Extract the [x, y] coordinate from the center of the cell holding the provided text.  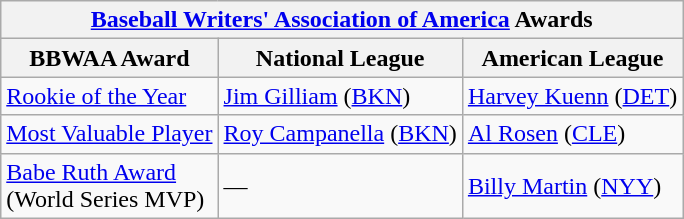
Baseball Writers' Association of America Awards [342, 20]
Most Valuable Player [110, 134]
— [340, 186]
Billy Martin (NYY) [572, 186]
BBWAA Award [110, 58]
Jim Gilliam (BKN) [340, 96]
Roy Campanella (BKN) [340, 134]
Rookie of the Year [110, 96]
National League [340, 58]
Babe Ruth Award(World Series MVP) [110, 186]
American League [572, 58]
Al Rosen (CLE) [572, 134]
Harvey Kuenn (DET) [572, 96]
